Pinpoint the cell where the given text exists, returning its (x, y) midpoint coordinate. 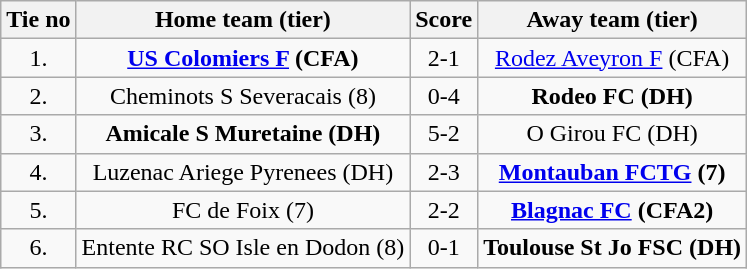
1. (38, 58)
Rodez Aveyron F (CFA) (612, 58)
Away team (tier) (612, 20)
O Girou FC (DH) (612, 134)
6. (38, 248)
4. (38, 172)
Home team (tier) (243, 20)
2-3 (444, 172)
0-4 (444, 96)
2-2 (444, 210)
5-2 (444, 134)
2. (38, 96)
Rodeo FC (DH) (612, 96)
Amicale S Muretaine (DH) (243, 134)
Luzenac Ariege Pyrenees (DH) (243, 172)
2-1 (444, 58)
FC de Foix (7) (243, 210)
US Colomiers F (CFA) (243, 58)
Montauban FCTG (7) (612, 172)
Cheminots S Severacais (8) (243, 96)
Entente RC SO Isle en Dodon (8) (243, 248)
0-1 (444, 248)
Tie no (38, 20)
5. (38, 210)
Score (444, 20)
Blagnac FC (CFA2) (612, 210)
Toulouse St Jo FSC (DH) (612, 248)
3. (38, 134)
